Identify which cell holds the provided text, then report its (x, y) central coordinate. 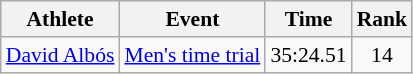
Rank (382, 19)
Time (308, 19)
14 (382, 55)
Athlete (60, 19)
Event (192, 19)
35:24.51 (308, 55)
David Albós (60, 55)
Men's time trial (192, 55)
